Identify which cell holds the provided text, then report its (x, y) central coordinate. 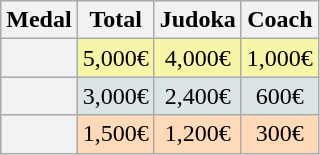
Judoka (198, 20)
600€ (280, 96)
Medal (39, 20)
2,400€ (198, 96)
4,000€ (198, 58)
1,500€ (116, 134)
Coach (280, 20)
3,000€ (116, 96)
Total (116, 20)
300€ (280, 134)
1,200€ (198, 134)
1,000€ (280, 58)
5,000€ (116, 58)
